Extract the (X, Y) coordinate from the center of the cell holding the provided text.  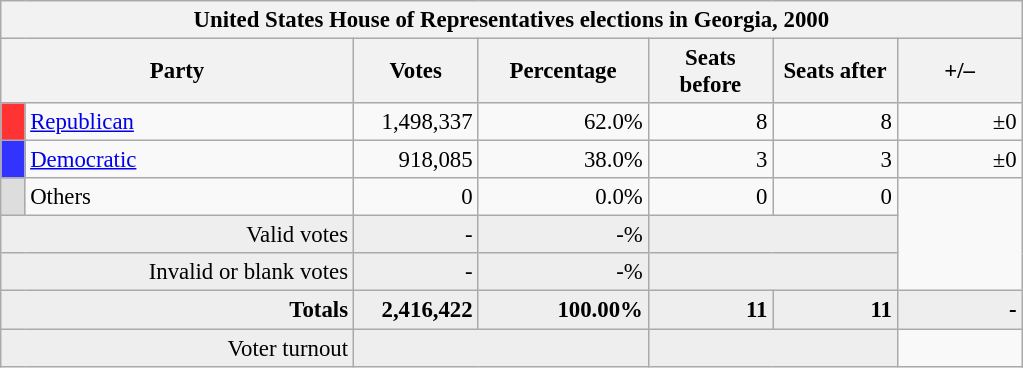
2,416,422 (416, 310)
United States House of Representatives elections in Georgia, 2000 (512, 20)
Voter turnout (178, 348)
+/– (960, 72)
Seats after (836, 72)
38.0% (563, 160)
Valid votes (178, 235)
0.0% (563, 197)
Seats before (710, 72)
Democratic (189, 160)
Invalid or blank votes (178, 273)
Percentage (563, 72)
100.00% (563, 310)
1,498,337 (416, 122)
Votes (416, 72)
Party (178, 72)
918,085 (416, 160)
Others (189, 197)
Republican (189, 122)
62.0% (563, 122)
Totals (178, 310)
